Search for the cell housing the specified text and yield its (x, y) center coordinate. 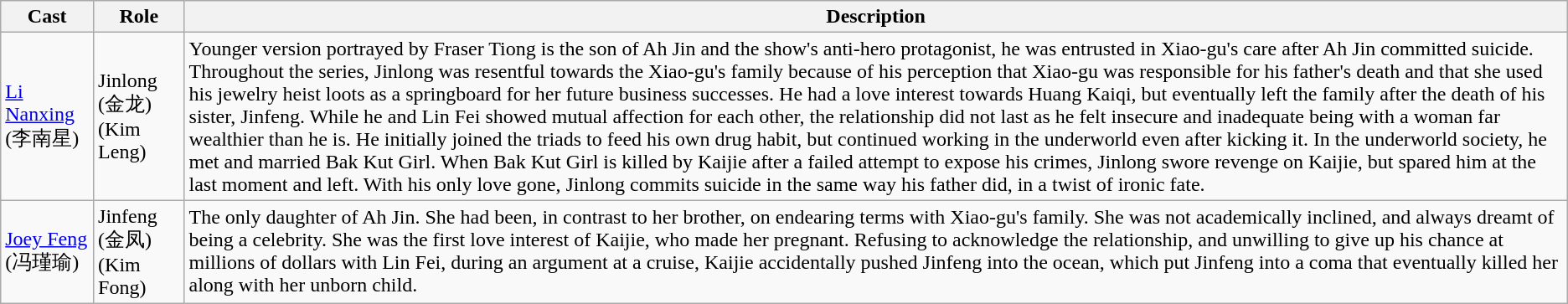
Joey Feng (冯瑾瑜) (47, 252)
Role (139, 17)
Jinfeng (金凤) (Kim Fong) (139, 252)
Cast (47, 17)
Jinlong (金龙) (Kim Leng) (139, 116)
Description (876, 17)
Li Nanxing (李南星) (47, 116)
